Provide the (x, y) coordinate of the cell's center where the given text is located.  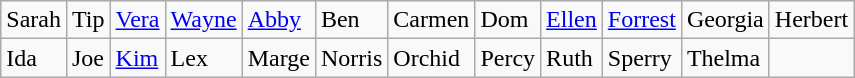
Vera (138, 20)
Ruth (572, 58)
Ben (351, 20)
Forrest (642, 20)
Marge (278, 58)
Lex (204, 58)
Carmen (432, 20)
Dom (508, 20)
Kim (138, 58)
Tip (88, 20)
Abby (278, 20)
Herbert (811, 20)
Wayne (204, 20)
Georgia (725, 20)
Ellen (572, 20)
Percy (508, 58)
Orchid (432, 58)
Norris (351, 58)
Ida (34, 58)
Sarah (34, 20)
Thelma (725, 58)
Sperry (642, 58)
Joe (88, 58)
